Output the (x, y) coordinate of the center of the cell containing the given text.  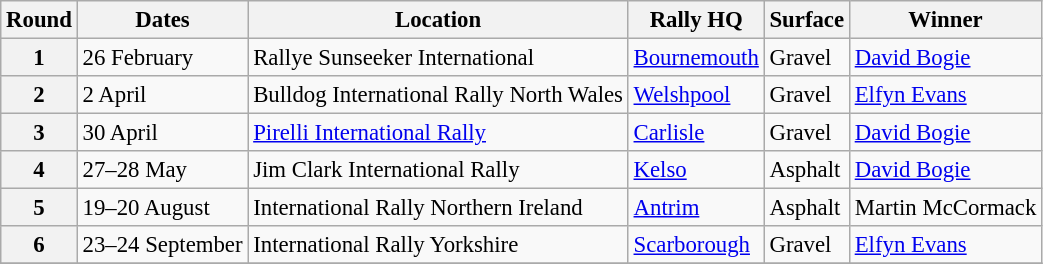
Rally HQ (696, 20)
23–24 September (162, 245)
Bulldog International Rally North Wales (438, 95)
Dates (162, 20)
International Rally Yorkshire (438, 245)
Martin McCormack (945, 208)
2 (39, 95)
Location (438, 20)
19–20 August (162, 208)
3 (39, 133)
4 (39, 170)
2 April (162, 95)
5 (39, 208)
26 February (162, 58)
International Rally Northern Ireland (438, 208)
27–28 May (162, 170)
Surface (806, 20)
Antrim (696, 208)
30 April (162, 133)
Carlisle (696, 133)
6 (39, 245)
Jim Clark International Rally (438, 170)
Winner (945, 20)
Bournemouth (696, 58)
Rallye Sunseeker International (438, 58)
Round (39, 20)
1 (39, 58)
Scarborough (696, 245)
Kelso (696, 170)
Pirelli International Rally (438, 133)
Welshpool (696, 95)
